Scan for the cell matching the given text and deliver its [x, y] coordinate at center. 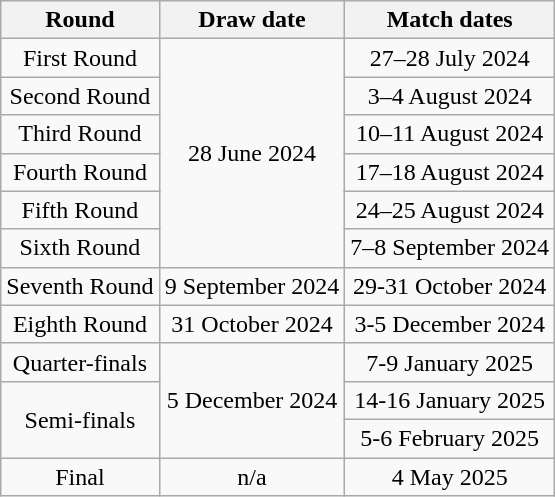
3–4 August 2024 [450, 96]
5-6 February 2025 [450, 438]
27–28 July 2024 [450, 58]
28 June 2024 [252, 153]
29-31 October 2024 [450, 286]
17–18 August 2024 [450, 172]
3-5 December 2024 [450, 324]
Semi-finals [80, 419]
7-9 January 2025 [450, 362]
Match dates [450, 20]
Round [80, 20]
Sixth Round [80, 248]
Quarter-finals [80, 362]
24–25 August 2024 [450, 210]
Fourth Round [80, 172]
4 May 2025 [450, 477]
7–8 September 2024 [450, 248]
Second Round [80, 96]
Eighth Round [80, 324]
31 October 2024 [252, 324]
Draw date [252, 20]
n/a [252, 477]
Seventh Round [80, 286]
Third Round [80, 134]
10–11 August 2024 [450, 134]
First Round [80, 58]
14-16 January 2025 [450, 400]
Fifth Round [80, 210]
5 December 2024 [252, 400]
9 September 2024 [252, 286]
Final [80, 477]
